Output the (X, Y) coordinate of the center of the cell containing the given text.  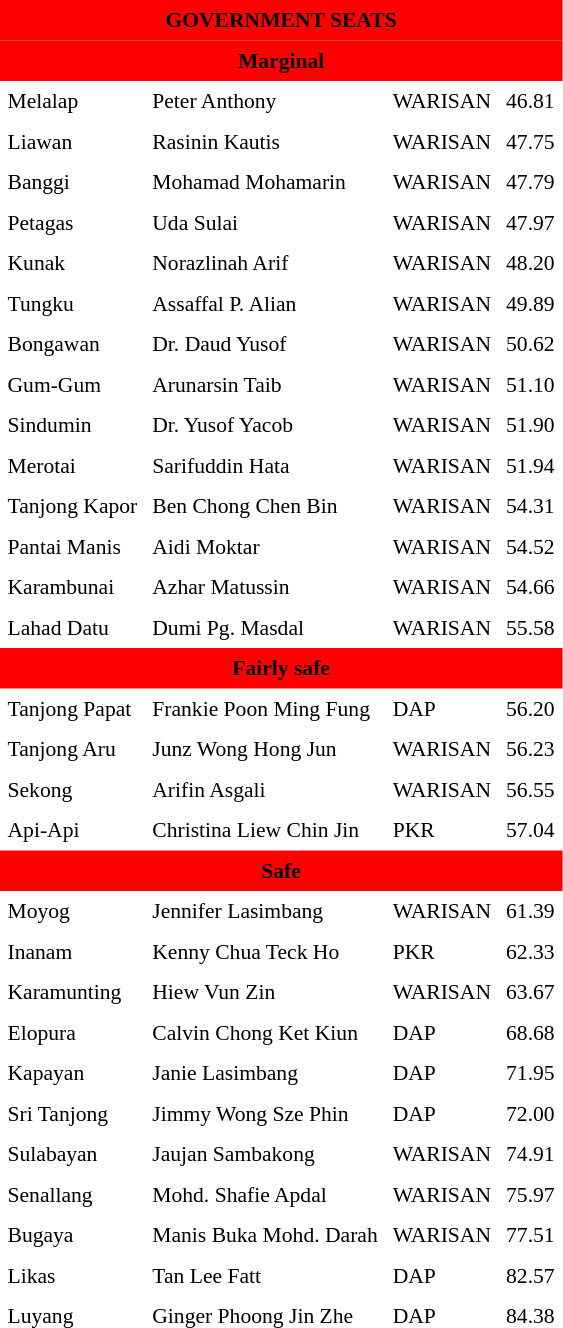
Inanam (72, 951)
Lahad Datu (72, 627)
47.79 (531, 182)
Liawan (72, 141)
Merotai (72, 465)
Melalap (72, 101)
Kenny Chua Teck Ho (265, 951)
Gum-Gum (72, 384)
Moyog (72, 911)
54.31 (531, 506)
Banggi (72, 182)
51.10 (531, 384)
61.39 (531, 911)
71.95 (531, 1073)
Likas (72, 1275)
56.20 (531, 708)
Assaffal P. Alian (265, 303)
Sarifuddin Hata (265, 465)
Fairly safe (281, 668)
Kapayan (72, 1073)
Uda Sulai (265, 222)
Karambunai (72, 587)
Safe (281, 870)
49.89 (531, 303)
Api-Api (72, 830)
GOVERNMENT SEATS (281, 20)
Arifin Asgali (265, 789)
Tanjong Papat (72, 708)
Elopura (72, 1032)
72.00 (531, 1113)
50.62 (531, 344)
Sekong (72, 789)
Karamunting (72, 992)
Petagas (72, 222)
Jennifer Lasimbang (265, 911)
Tanjong Kapor (72, 506)
Tan Lee Fatt (265, 1275)
Dr. Yusof Yacob (265, 425)
82.57 (531, 1275)
Junz Wong Hong Jun (265, 749)
51.94 (531, 465)
62.33 (531, 951)
Ben Chong Chen Bin (265, 506)
Hiew Vun Zin (265, 992)
Sulabayan (72, 1154)
Janie Lasimbang (265, 1073)
63.67 (531, 992)
Mohd. Shafie Apdal (265, 1194)
47.97 (531, 222)
Dumi Pg. Masdal (265, 627)
57.04 (531, 830)
51.90 (531, 425)
Peter Anthony (265, 101)
Kunak (72, 263)
Frankie Poon Ming Fung (265, 708)
Norazlinah Arif (265, 263)
Pantai Manis (72, 546)
Aidi Moktar (265, 546)
Mohamad Mohamarin (265, 182)
Senallang (72, 1194)
48.20 (531, 263)
Manis Buka Mohd. Darah (265, 1235)
Bongawan (72, 344)
Jimmy Wong Sze Phin (265, 1113)
Bugaya (72, 1235)
Arunarsin Taib (265, 384)
Christina Liew Chin Jin (265, 830)
54.52 (531, 546)
Tanjong Aru (72, 749)
56.55 (531, 789)
75.97 (531, 1194)
Tungku (72, 303)
Calvin Chong Ket Kiun (265, 1032)
77.51 (531, 1235)
Marginal (281, 60)
Sri Tanjong (72, 1113)
47.75 (531, 141)
46.81 (531, 101)
Rasinin Kautis (265, 141)
56.23 (531, 749)
55.58 (531, 627)
Jaujan Sambakong (265, 1154)
Dr. Daud Yusof (265, 344)
Azhar Matussin (265, 587)
68.68 (531, 1032)
Sindumin (72, 425)
54.66 (531, 587)
74.91 (531, 1154)
